Pinpoint the cell where the given text exists, returning its (x, y) midpoint coordinate. 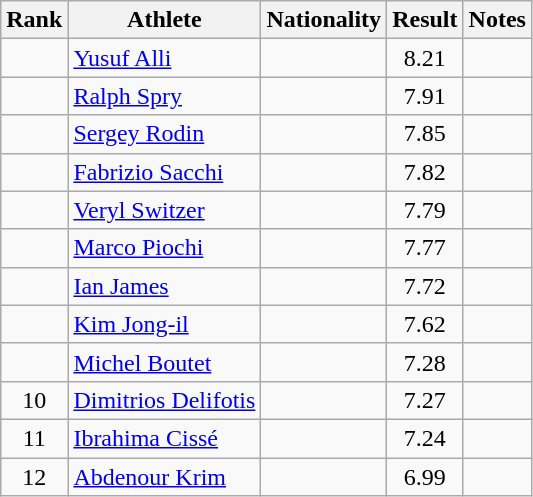
Notes (497, 20)
Veryl Switzer (164, 210)
Fabrizio Sacchi (164, 172)
Nationality (324, 20)
8.21 (425, 58)
7.27 (425, 400)
Ralph Spry (164, 96)
Michel Boutet (164, 362)
Ian James (164, 286)
Rank (34, 20)
7.82 (425, 172)
Yusuf Alli (164, 58)
11 (34, 438)
7.72 (425, 286)
Athlete (164, 20)
7.91 (425, 96)
6.99 (425, 477)
Result (425, 20)
7.85 (425, 134)
12 (34, 477)
Sergey Rodin (164, 134)
Ibrahima Cissé (164, 438)
7.79 (425, 210)
Abdenour Krim (164, 477)
Marco Piochi (164, 248)
7.24 (425, 438)
7.77 (425, 248)
7.28 (425, 362)
Dimitrios Delifotis (164, 400)
Kim Jong-il (164, 324)
7.62 (425, 324)
10 (34, 400)
